Find where the given text appears and provide that cell's center as (x, y) coordinate. 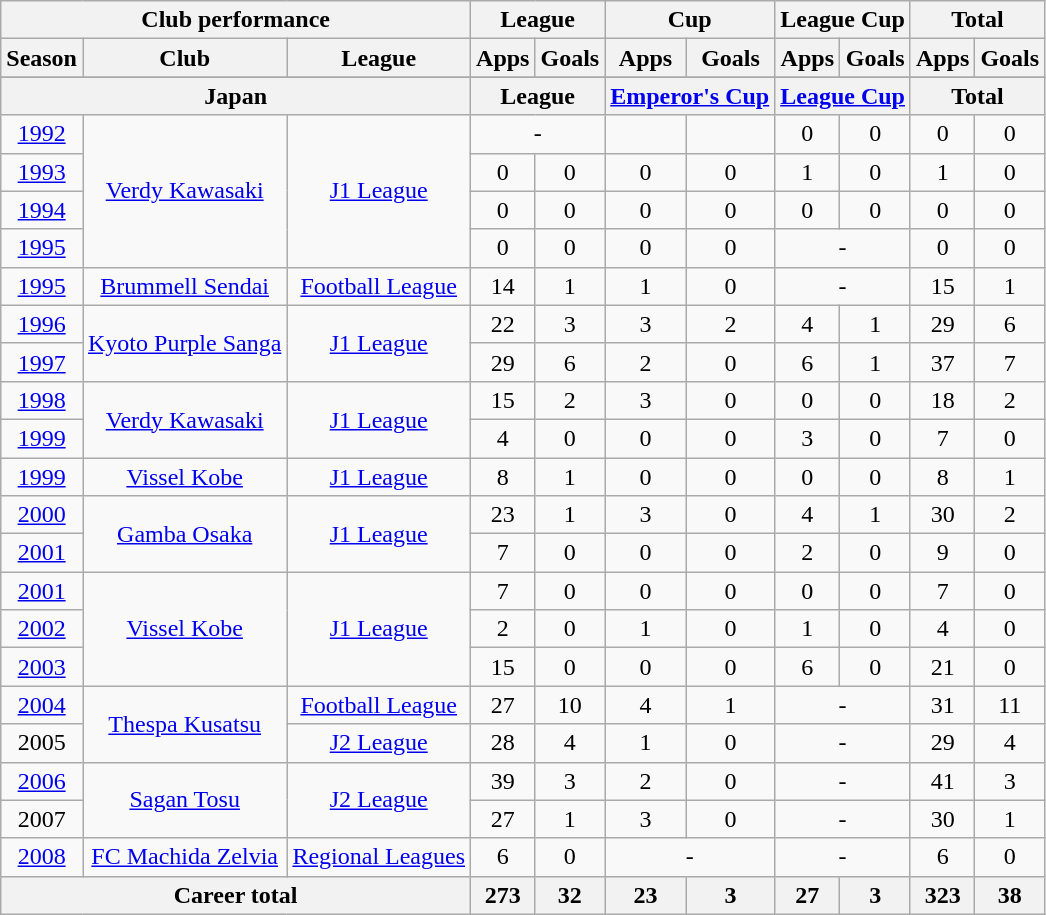
2008 (42, 857)
1998 (42, 400)
18 (942, 400)
1994 (42, 210)
273 (503, 895)
Emperor's Cup (690, 96)
41 (942, 781)
Japan (236, 96)
Kyoto Purple Sanga (184, 343)
21 (942, 667)
Club (184, 58)
Brummell Sendai (184, 286)
14 (503, 286)
2000 (42, 515)
1997 (42, 362)
39 (503, 781)
Regional Leagues (379, 857)
2004 (42, 705)
2003 (42, 667)
1996 (42, 324)
Gamba Osaka (184, 534)
9 (942, 553)
Cup (690, 20)
37 (942, 362)
Club performance (236, 20)
Career total (236, 895)
Thespa Kusatsu (184, 724)
2002 (42, 629)
Season (42, 58)
323 (942, 895)
Sagan Tosu (184, 800)
1992 (42, 134)
10 (570, 705)
FC Machida Zelvia (184, 857)
2006 (42, 781)
31 (942, 705)
22 (503, 324)
32 (570, 895)
1993 (42, 172)
28 (503, 743)
38 (1010, 895)
11 (1010, 705)
2007 (42, 819)
2005 (42, 743)
